Scan for the cell matching the given text and deliver its [x, y] coordinate at center. 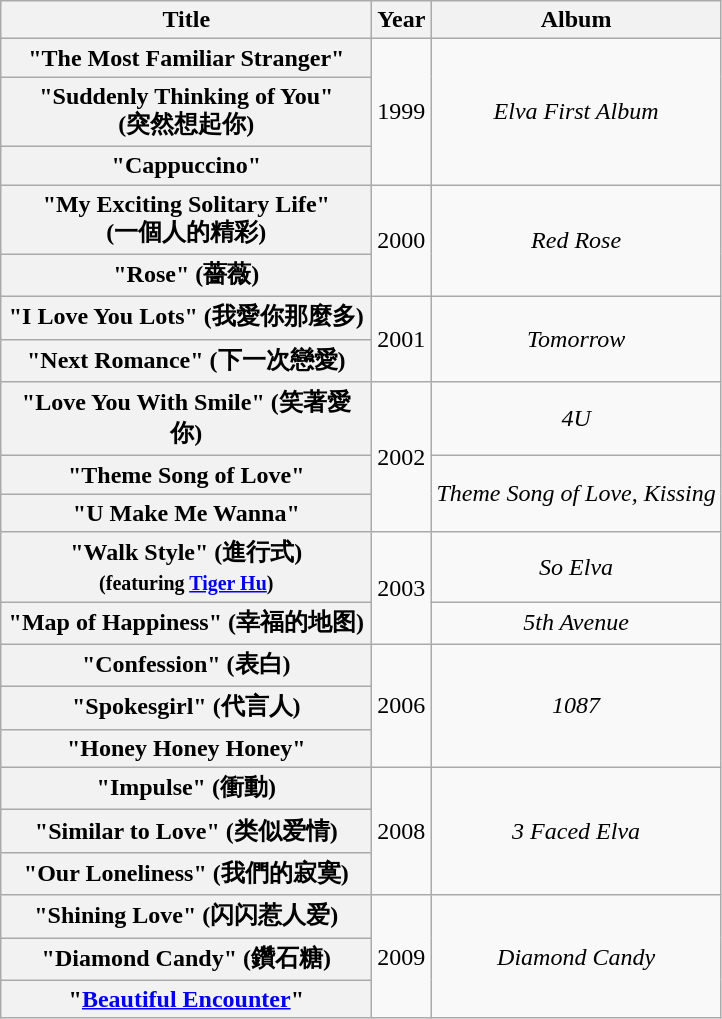
Theme Song of Love, Kissing [576, 494]
"Our Loneliness" (我們的寂寞) [186, 874]
2003 [402, 588]
"Map of Happiness" (幸福的地图) [186, 624]
"Theme Song of Love" [186, 475]
Diamond Candy [576, 956]
"Impulse" (衝動) [186, 788]
"Cappuccino" [186, 165]
Tomorrow [576, 340]
2000 [402, 240]
"Similar to Love" (类似爱情) [186, 832]
3 Faced Elva [576, 831]
"My Exciting Solitary Life"(一個人的精彩) [186, 219]
1087 [576, 706]
2009 [402, 956]
Elva First Album [576, 112]
5th Avenue [576, 624]
"Walk Style" (進行式)(featuring Tiger Hu) [186, 567]
"Suddenly Thinking of You"(突然想起你) [186, 112]
"The Most Familiar Stranger" [186, 58]
"Love You With Smile" (笑著愛你) [186, 419]
2001 [402, 340]
Title [186, 20]
Red Rose [576, 240]
"Confession" (表白) [186, 666]
"I Love You Lots" (我愛你那麼多) [186, 318]
4U [576, 419]
"Beautiful Encounter" [186, 999]
2008 [402, 831]
"Spokesgirl" (代言人) [186, 708]
Year [402, 20]
Album [576, 20]
"Rose" (薔薇) [186, 276]
So Elva [576, 567]
"Shining Love" (闪闪惹人爱) [186, 916]
"Diamond Candy" (鑽石糖) [186, 960]
"U Make Me Wanna" [186, 513]
2006 [402, 706]
2002 [402, 457]
1999 [402, 112]
"Next Romance" (下一次戀愛) [186, 360]
"Honey Honey Honey" [186, 748]
